Return [x, y] of the center of cell containing provided text 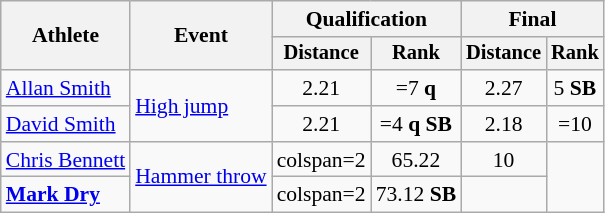
=4 q SB [416, 124]
65.22 [416, 160]
David Smith [66, 124]
=10 [575, 124]
Hammer throw [200, 178]
2.27 [504, 88]
Event [200, 36]
Allan Smith [66, 88]
=7 q [416, 88]
Athlete [66, 36]
Mark Dry [66, 195]
10 [504, 160]
Chris Bennett [66, 160]
73.12 SB [416, 195]
High jump [200, 106]
Qualification [367, 19]
2.18 [504, 124]
Final [532, 19]
5 SB [575, 88]
